Detect which cell encompasses the target text, then output its (x, y) center coordinate. 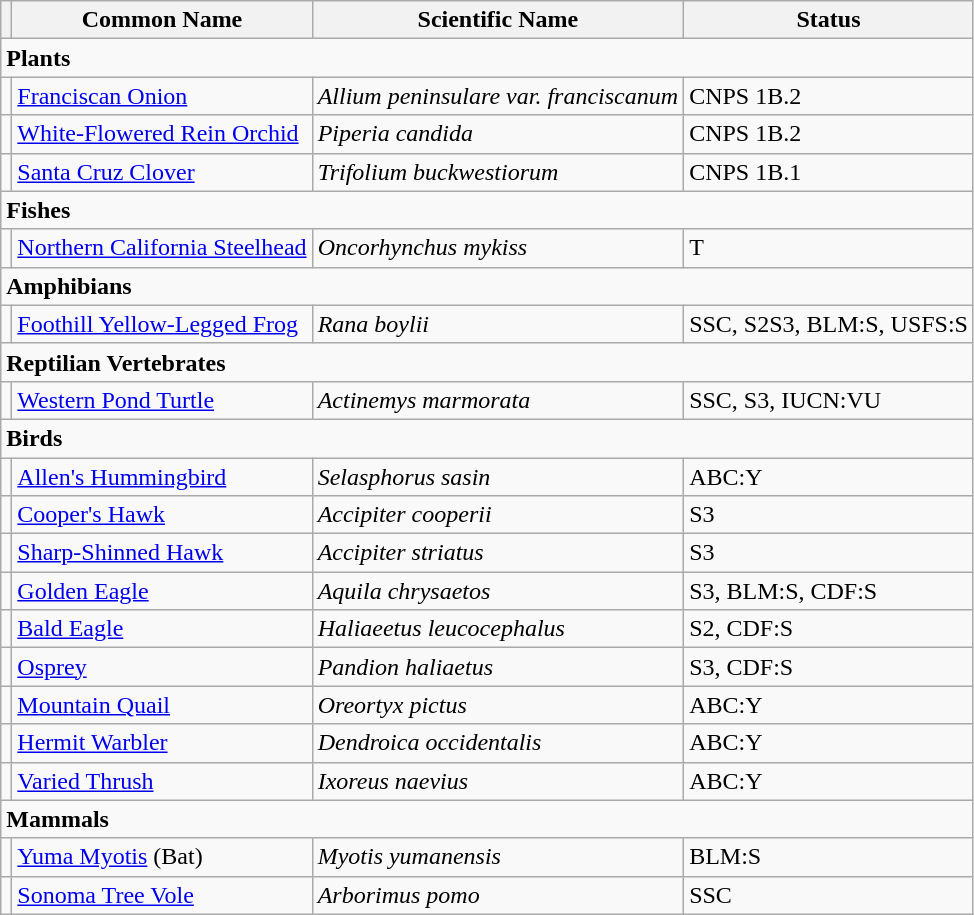
Northern California Steelhead (162, 248)
SSC (829, 895)
SSC, S3, IUCN:VU (829, 400)
BLM:S (829, 857)
CNPS 1B.1 (829, 172)
Santa Cruz Clover (162, 172)
Accipiter striatus (498, 553)
Accipiter cooperii (498, 515)
Status (829, 20)
Dendroica occidentalis (498, 743)
Ixoreus naevius (498, 781)
Plants (488, 58)
Varied Thrush (162, 781)
S3, CDF:S (829, 667)
Mammals (488, 819)
Franciscan Onion (162, 96)
Oreortyx pictus (498, 705)
White-Flowered Rein Orchid (162, 134)
Mountain Quail (162, 705)
S3, BLM:S, CDF:S (829, 591)
Reptilian Vertebrates (488, 362)
Scientific Name (498, 20)
Allium peninsulare var. franciscanum (498, 96)
Yuma Myotis (Bat) (162, 857)
T (829, 248)
Trifolium buckwestiorum (498, 172)
Western Pond Turtle (162, 400)
Actinemys marmorata (498, 400)
Allen's Hummingbird (162, 477)
Cooper's Hawk (162, 515)
Sonoma Tree Vole (162, 895)
Arborimus pomo (498, 895)
Haliaeetus leucocephalus (498, 629)
Selasphorus sasin (498, 477)
Birds (488, 438)
Foothill Yellow-Legged Frog (162, 324)
Pandion haliaetus (498, 667)
Osprey (162, 667)
Hermit Warbler (162, 743)
SSC, S2S3, BLM:S, USFS:S (829, 324)
Amphibians (488, 286)
Myotis yumanensis (498, 857)
Aquila chrysaetos (498, 591)
Common Name (162, 20)
Sharp-Shinned Hawk (162, 553)
Fishes (488, 210)
Golden Eagle (162, 591)
Bald Eagle (162, 629)
Rana boylii (498, 324)
Oncorhynchus mykiss (498, 248)
Piperia candida (498, 134)
S2, CDF:S (829, 629)
